Scan for the cell matching the given text and deliver its [X, Y] coordinate at center. 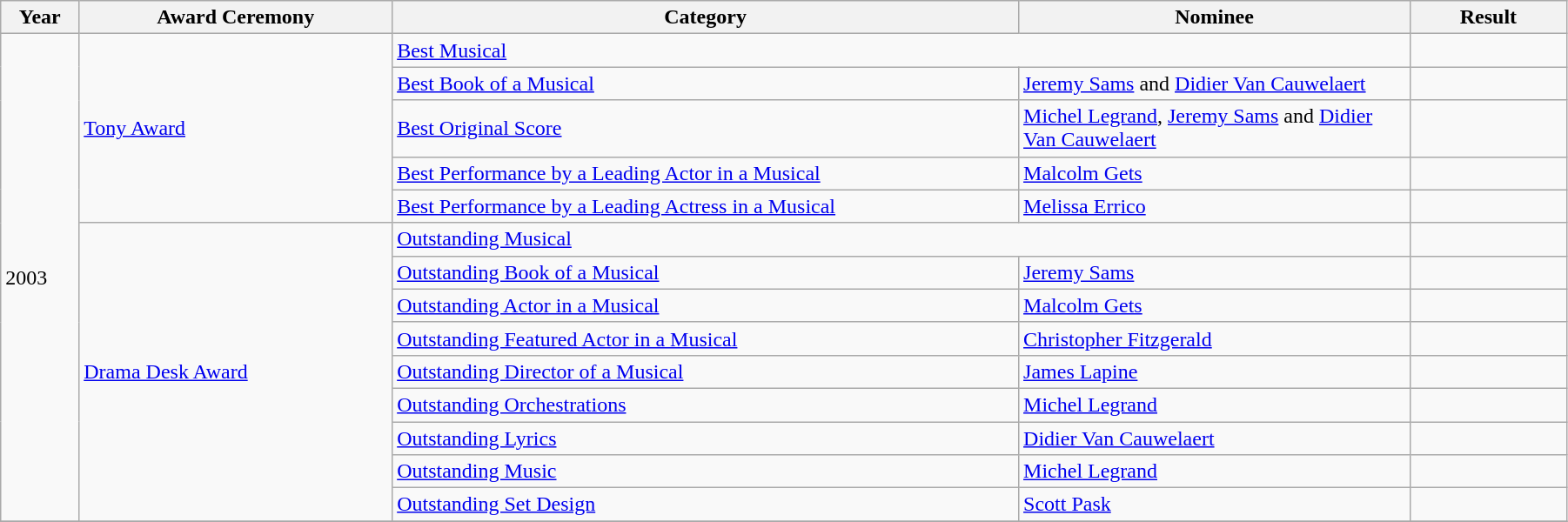
Jeremy Sams [1215, 272]
Best Performance by a Leading Actress in a Musical [706, 206]
Best Musical [901, 50]
Christopher Fitzgerald [1215, 338]
Drama Desk Award [236, 372]
Jeremy Sams and Didier Van Cauwelaert [1215, 84]
Outstanding Director of a Musical [706, 371]
Outstanding Set Design [706, 505]
Michel Legrand, Jeremy Sams and Didier Van Cauwelaert [1215, 129]
Scott Pask [1215, 505]
Melissa Errico [1215, 206]
Year [40, 17]
Outstanding Music [706, 472]
Nominee [1215, 17]
Category [706, 17]
Outstanding Musical [901, 239]
Outstanding Featured Actor in a Musical [706, 338]
Best Book of a Musical [706, 84]
Outstanding Actor in a Musical [706, 305]
James Lapine [1215, 371]
Didier Van Cauwelaert [1215, 438]
Outstanding Orchestrations [706, 405]
Tony Award [236, 129]
Best Performance by a Leading Actor in a Musical [706, 173]
2003 [40, 278]
Outstanding Book of a Musical [706, 272]
Outstanding Lyrics [706, 438]
Award Ceremony [236, 17]
Best Original Score [706, 129]
Result [1488, 17]
